Locate the cell with the specified text and output its [X, Y] center coordinate. 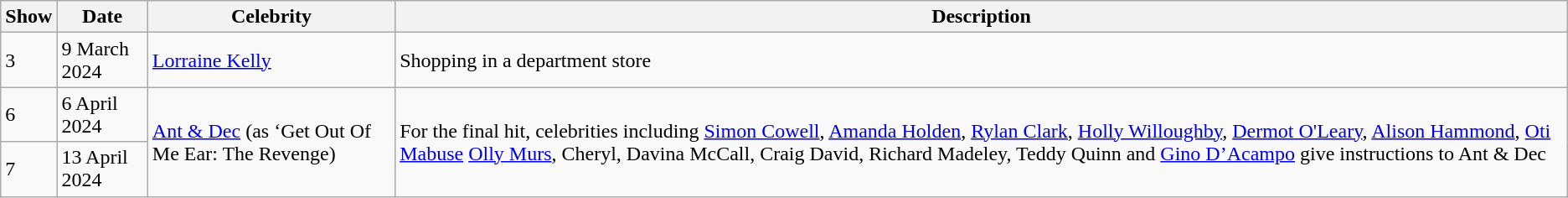
Celebrity [271, 17]
Lorraine Kelly [271, 60]
Ant & Dec (as ‘Get Out Of Me Ear: The Revenge) [271, 142]
7 [28, 169]
Show [28, 17]
6 April 2024 [102, 114]
Description [982, 17]
3 [28, 60]
13 April 2024 [102, 169]
Shopping in a department store [982, 60]
9 March 2024 [102, 60]
Date [102, 17]
6 [28, 114]
